Extract the [x, y] coordinate from the center of the cell holding the provided text.  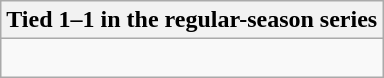
Tied 1–1 in the regular-season series [192, 20]
